Return [X, Y] of the center of cell containing provided text 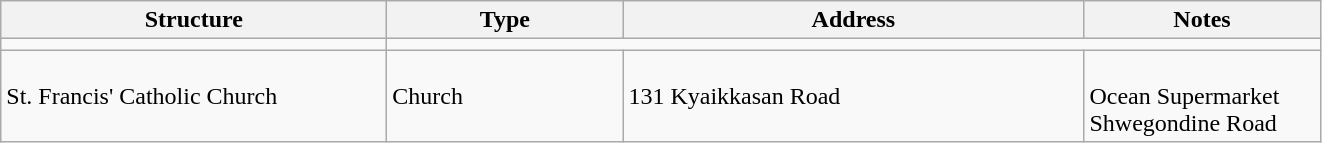
Notes [1202, 20]
Structure [194, 20]
Type [505, 20]
Ocean Supermarket Shwegondine Road [1202, 96]
Address [854, 20]
St. Francis' Catholic Church [194, 96]
131 Kyaikkasan Road [854, 96]
Church [505, 96]
